Locate the cell with the specified text and output its (x, y) center coordinate. 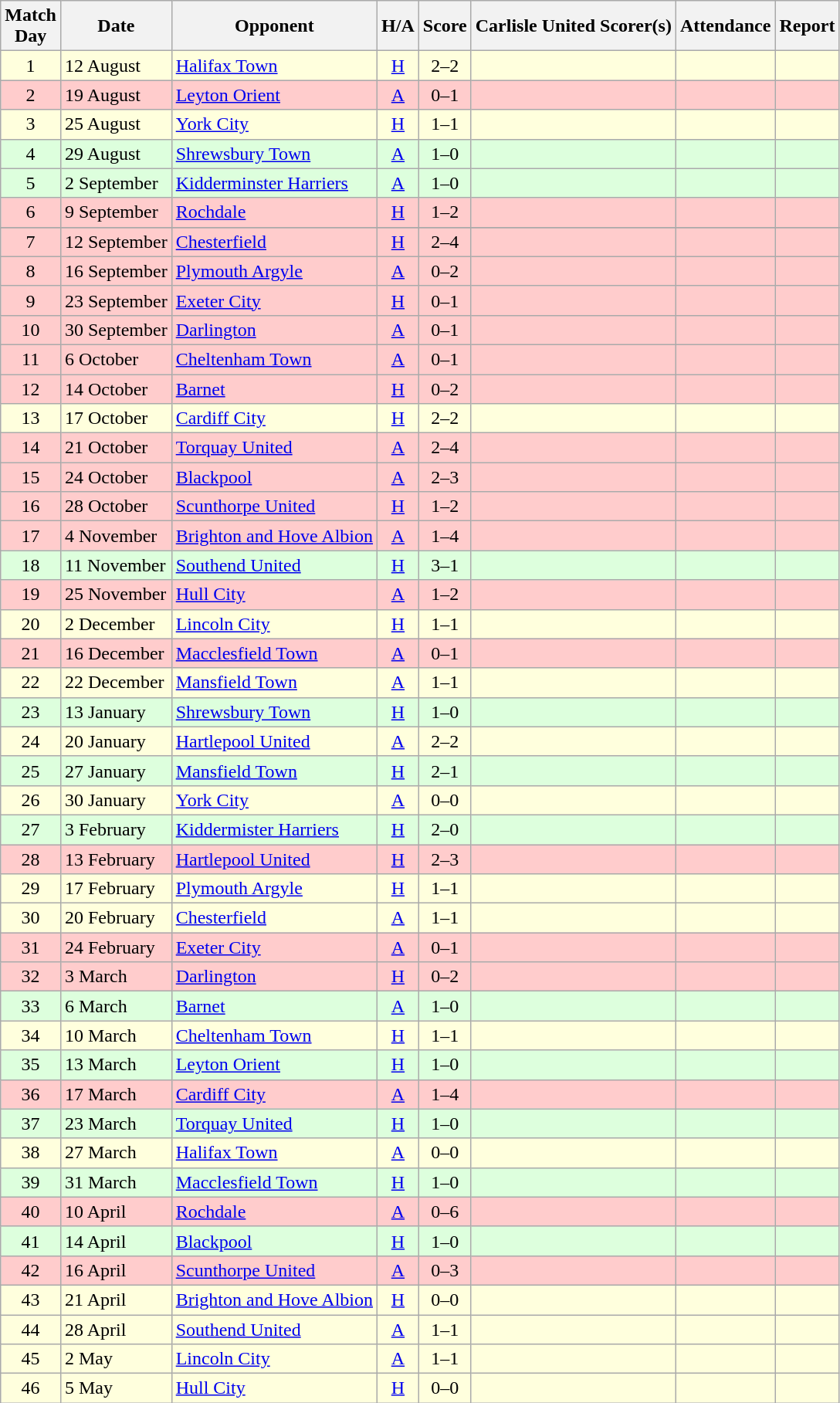
28 April (116, 1329)
39 (31, 1182)
21 (31, 653)
3–1 (445, 565)
7 (31, 242)
8 (31, 271)
33 (31, 1006)
40 (31, 1212)
5 (31, 183)
Report (808, 26)
13 February (116, 859)
3 February (116, 829)
26 (31, 800)
25 November (116, 595)
Score (445, 26)
41 (31, 1241)
0–6 (445, 1212)
31 March (116, 1182)
17 February (116, 889)
27 March (116, 1153)
25 (31, 771)
30 September (116, 330)
43 (31, 1300)
46 (31, 1388)
20 January (116, 741)
23 (31, 712)
27 January (116, 771)
13 (31, 419)
21 April (116, 1300)
2 December (116, 624)
Attendance (725, 26)
6 (31, 212)
Date (116, 26)
20 (31, 624)
0–3 (445, 1270)
2 May (116, 1359)
24 February (116, 947)
6 March (116, 1006)
24 (31, 741)
45 (31, 1359)
2–0 (445, 829)
29 August (116, 154)
Carlisle United Scorer(s) (573, 26)
35 (31, 1065)
2 (31, 95)
30 (31, 918)
16 (31, 507)
16 September (116, 271)
37 (31, 1123)
36 (31, 1094)
14 October (116, 388)
14 April (116, 1241)
Kidderminster Harriers (274, 183)
12 August (116, 66)
23 September (116, 300)
19 (31, 595)
4 November (116, 536)
16 April (116, 1270)
25 August (116, 124)
11 November (116, 565)
Kiddermister Harriers (274, 829)
31 (31, 947)
9 (31, 300)
28 (31, 859)
9 September (116, 212)
29 (31, 889)
17 March (116, 1094)
Opponent (274, 26)
17 (31, 536)
15 (31, 477)
18 (31, 565)
28 October (116, 507)
42 (31, 1270)
5 May (116, 1388)
17 October (116, 419)
1 (31, 66)
12 (31, 388)
16 December (116, 653)
20 February (116, 918)
38 (31, 1153)
H/A (398, 26)
10 April (116, 1212)
Match Day (31, 26)
4 (31, 154)
2–1 (445, 771)
2 September (116, 183)
10 March (116, 1035)
6 October (116, 359)
3 (31, 124)
12 September (116, 242)
23 March (116, 1123)
34 (31, 1035)
3 March (116, 977)
13 January (116, 712)
44 (31, 1329)
24 October (116, 477)
21 October (116, 448)
32 (31, 977)
11 (31, 359)
27 (31, 829)
14 (31, 448)
30 January (116, 800)
19 August (116, 95)
10 (31, 330)
22 December (116, 683)
22 (31, 683)
13 March (116, 1065)
